Identify which cell holds the provided text, then report its [x, y] central coordinate. 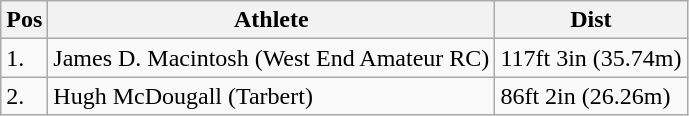
James D. Macintosh (West End Amateur RC) [272, 58]
117ft 3in (35.74m) [591, 58]
Athlete [272, 20]
Hugh McDougall (Tarbert) [272, 96]
Dist [591, 20]
Pos [24, 20]
1. [24, 58]
86ft 2in (26.26m) [591, 96]
2. [24, 96]
